For the text-containing cell, return its midpoint in (X, Y) coordinate format. 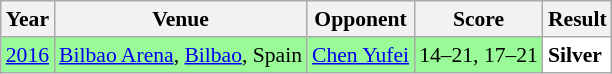
Bilbao Arena, Bilbao, Spain (180, 55)
Opponent (360, 19)
Year (28, 19)
Score (478, 19)
2016 (28, 55)
Result (578, 19)
Chen Yufei (360, 55)
Venue (180, 19)
Silver (578, 55)
14–21, 17–21 (478, 55)
